Pinpoint the cell where the given text exists, returning its (X, Y) midpoint coordinate. 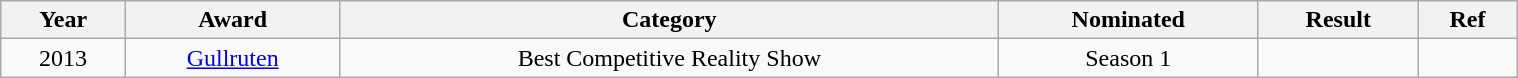
Nominated (1128, 20)
Ref (1467, 20)
Category (669, 20)
Result (1338, 20)
Year (63, 20)
2013 (63, 58)
Season 1 (1128, 58)
Gullruten (233, 58)
Award (233, 20)
Best Competitive Reality Show (669, 58)
